For the text-containing cell, return its midpoint in [x, y] coordinate format. 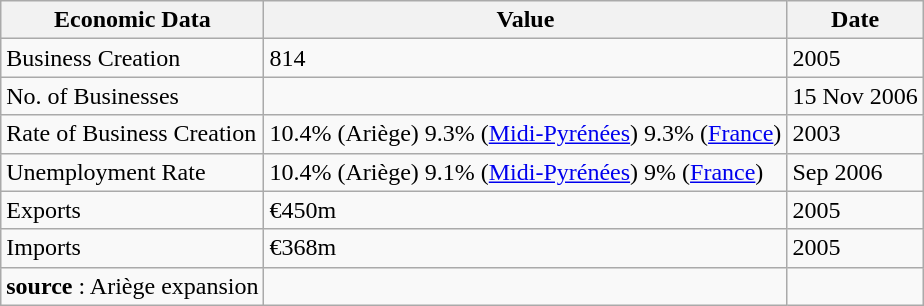
814 [526, 58]
Imports [132, 248]
Business Creation [132, 58]
Economic Data [132, 20]
Date [855, 20]
15 Nov 2006 [855, 96]
No. of Businesses [132, 96]
Value [526, 20]
€450m [526, 210]
Rate of Business Creation [132, 134]
10.4% (Ariège) 9.1% (Midi-Pyrénées) 9% (France) [526, 172]
Sep 2006 [855, 172]
source : Ariège expansion [132, 286]
2003 [855, 134]
Unemployment Rate [132, 172]
€368m [526, 248]
Exports [132, 210]
10.4% (Ariège) 9.3% (Midi-Pyrénées) 9.3% (France) [526, 134]
